Return the (X, Y) coordinate for the center point of the cell that contains the specified text.  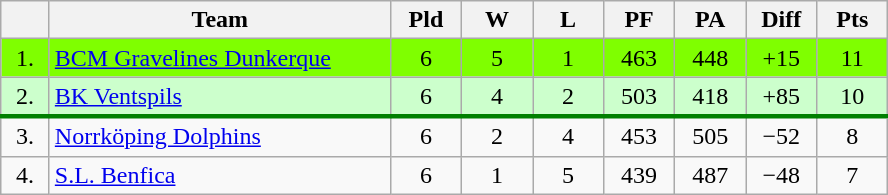
L (568, 20)
503 (640, 97)
487 (710, 175)
439 (640, 175)
8 (852, 136)
3. (26, 136)
1. (26, 58)
+85 (782, 97)
+15 (782, 58)
Norrköping Dolphins (220, 136)
Diff (782, 20)
448 (710, 58)
BK Ventspils (220, 97)
453 (640, 136)
PF (640, 20)
505 (710, 136)
W (496, 20)
11 (852, 58)
7 (852, 175)
Team (220, 20)
10 (852, 97)
4. (26, 175)
418 (710, 97)
Pts (852, 20)
−48 (782, 175)
S.L. Benfica (220, 175)
Pld (426, 20)
PA (710, 20)
463 (640, 58)
2. (26, 97)
BCM Gravelines Dunkerque (220, 58)
−52 (782, 136)
